Provide the [x, y] coordinate of the cell's center where the given text is located.  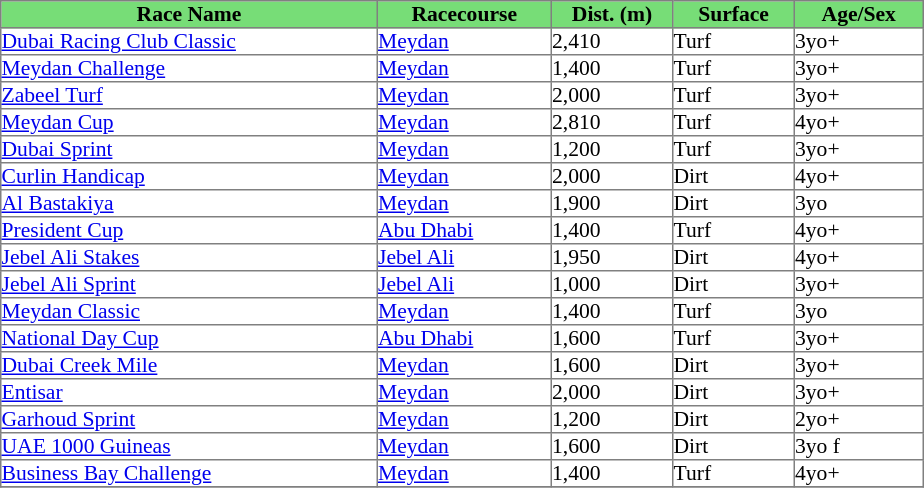
Meydan Classic [189, 312]
Business Bay Challenge [189, 474]
Jebel Ali Stakes [189, 258]
Zabeel Turf [189, 96]
Dist. (m) [612, 14]
Surface [734, 14]
Al Bastakiya [189, 204]
Meydan Challenge [189, 68]
Age/Sex [858, 14]
Jebel Ali Sprint [189, 284]
Racecourse [464, 14]
Dubai Sprint [189, 150]
3yo f [858, 446]
Entisar [189, 392]
1,900 [612, 204]
2,810 [612, 122]
Dubai Creek Mile [189, 366]
Garhoud Sprint [189, 420]
National Day Cup [189, 338]
Race Name [189, 14]
President Cup [189, 230]
Curlin Handicap [189, 176]
UAE 1000 Guineas [189, 446]
2yo+ [858, 420]
1,950 [612, 258]
1,000 [612, 284]
Dubai Racing Club Classic [189, 42]
Meydan Cup [189, 122]
2,410 [612, 42]
